Find where the given text appears and provide that cell's center as [x, y] coordinate. 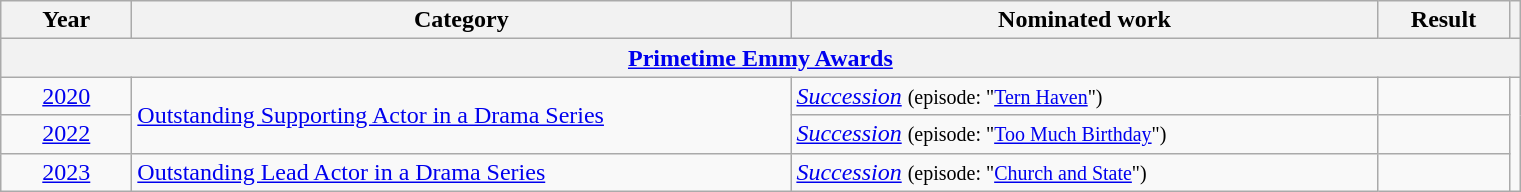
Category [462, 20]
Result [1444, 20]
Succession (episode: "Tern Haven") [1084, 96]
Succession (episode: "Too Much Birthday") [1084, 134]
Succession (episode: "Church and State") [1084, 172]
2020 [66, 96]
Nominated work [1084, 20]
Year [66, 20]
2023 [66, 172]
2022 [66, 134]
Outstanding Supporting Actor in a Drama Series [462, 115]
Primetime Emmy Awards [760, 58]
Outstanding Lead Actor in a Drama Series [462, 172]
